Capture the cell that displays the provided text and extract its [X, Y] central coordinate. 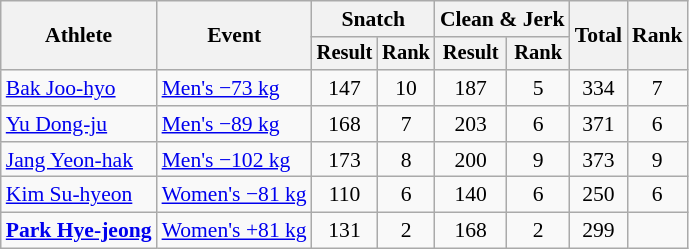
200 [471, 160]
Park Hye-jeong [79, 231]
371 [598, 124]
Kim Su-hyeon [79, 195]
Men's −73 kg [234, 88]
5 [538, 88]
Total [598, 36]
Women's +81 kg [234, 231]
110 [345, 195]
187 [471, 88]
373 [598, 160]
10 [406, 88]
Jang Yeon-hak [79, 160]
Yu Dong-ju [79, 124]
173 [345, 160]
131 [345, 231]
Athlete [79, 36]
Snatch [374, 19]
8 [406, 160]
299 [598, 231]
334 [598, 88]
203 [471, 124]
Men's −89 kg [234, 124]
Men's −102 kg [234, 160]
Clean & Jerk [502, 19]
Event [234, 36]
147 [345, 88]
250 [598, 195]
Bak Joo-hyo [79, 88]
140 [471, 195]
Women's −81 kg [234, 195]
